Provide the (X, Y) coordinate of the cell's center where the given text is located.  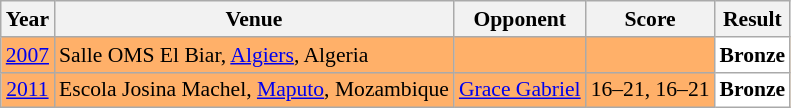
Escola Josina Machel, Maputo, Mozambique (254, 90)
16–21, 16–21 (650, 90)
Score (650, 19)
Grace Gabriel (520, 90)
Opponent (520, 19)
Salle OMS El Biar, Algiers, Algeria (254, 55)
Year (28, 19)
Venue (254, 19)
Result (753, 19)
2011 (28, 90)
2007 (28, 55)
